Scan for the cell matching the given text and deliver its (X, Y) coordinate at center. 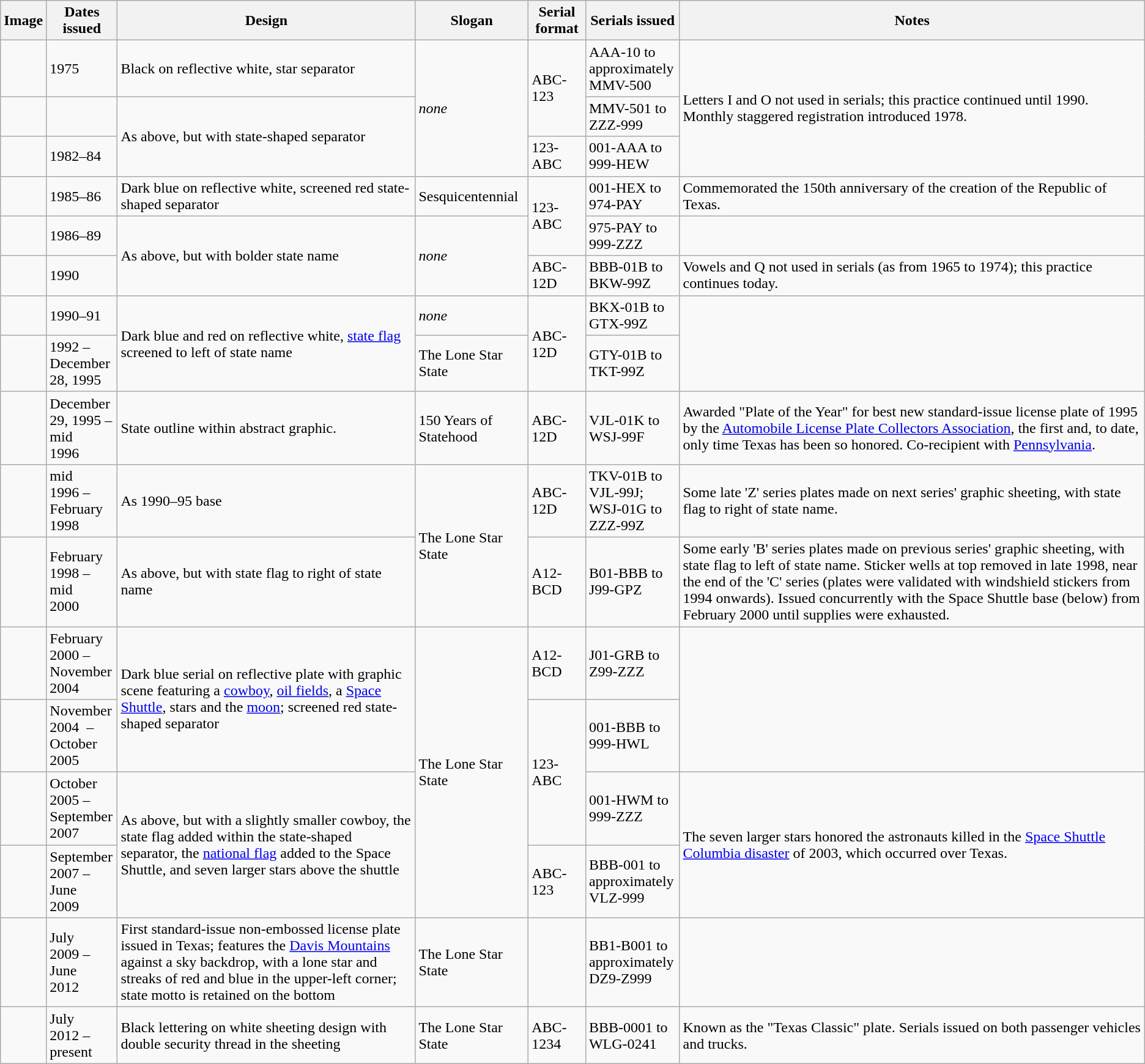
ABC-1234 (557, 1035)
Serials issued (632, 21)
1990 (82, 275)
1985–86 (82, 196)
BBB-0001 to WLG-0241 (632, 1035)
Slogan (472, 21)
TKV-01B to VJL-99J;WSJ-01G to ZZZ-99Z (632, 500)
As above, but with state flag to right of state name (267, 582)
001-HWM to 999-ZZZ (632, 808)
State outline within abstract graphic. (267, 428)
Serial format (557, 21)
BKX-01B to GTX-99Z (632, 316)
B01-BBB to J99-GPZ (632, 582)
December 29, 1995 – mid1996 (82, 428)
Vowels and Q not used in serials (as from 1965 to 1974); this practice continues today. (912, 275)
As above, but with bolder state name (267, 256)
mid1996 – February 1998 (82, 500)
Commemorated the 150th anniversary of the creation of the Republic of Texas. (912, 196)
975-PAY to 999-ZZZ (632, 236)
November 2004 – October 2005 (82, 736)
Notes (912, 21)
BBB-01B to BKW-99Z (632, 275)
Dark blue and red on reflective white, state flag screened to left of state name (267, 344)
February 2000 – November 2004 (82, 663)
J01-GRB to Z99-ZZZ (632, 663)
VJL-01K to WSJ-99F (632, 428)
Letters I and O not used in serials; this practice continued until 1990. Monthly staggered registration introduced 1978. (912, 108)
150 Years of Statehood (472, 428)
Sesquicentennial (472, 196)
Known as the "Texas Classic" plate. Serials issued on both passenger vehicles and trucks. (912, 1035)
001-HEX to 974-PAY (632, 196)
As above, but with state-shaped separator (267, 136)
Black lettering on white sheeting design with double security thread in the sheeting (267, 1035)
AAA-10 to approximately MMV-500 (632, 68)
Image (23, 21)
Dark blue on reflective white, screened red state-shaped separator (267, 196)
1986–89 (82, 236)
1992 – December 28, 1995 (82, 363)
Some late 'Z' series plates made on next series' graphic sheeting, with state flag to right of state name. (912, 500)
October 2005 – September 2007 (82, 808)
1975 (82, 68)
1990–91 (82, 316)
001-BBB to 999-HWL (632, 736)
BBB-001 to approximately VLZ-999 (632, 882)
Dates issued (82, 21)
The seven larger stars honored the astronauts killed in the Space Shuttle Columbia disaster of 2003, which occurred over Texas. (912, 845)
July2009 – June2012 (82, 962)
GTY-01B to TKT-99Z (632, 363)
001-AAA to 999-HEW (632, 157)
February 1998 –mid2000 (82, 582)
MMV-501 to ZZZ-999 (632, 116)
As 1990–95 base (267, 500)
Design (267, 21)
September 2007 –June2009 (82, 882)
BB1-B001 to approximately DZ9-Z999 (632, 962)
Black on reflective white, star separator (267, 68)
1982–84 (82, 157)
July2012 – present (82, 1035)
